Output the [X, Y] coordinate of the center of the cell containing the given text.  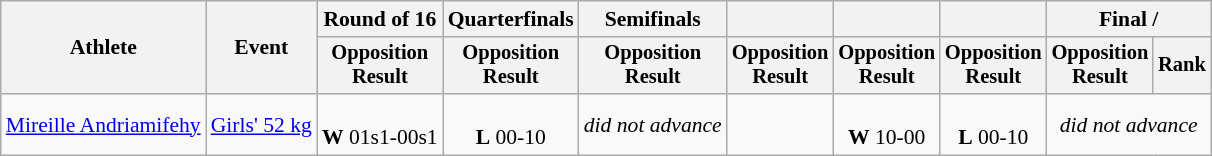
W 01s1-00s1 [380, 124]
Final / [1129, 19]
Event [262, 48]
Quarterfinals [511, 19]
Semifinals [653, 19]
W 10-00 [886, 124]
Athlete [104, 48]
Mireille Andriamifehy [104, 124]
Round of 16 [380, 19]
Rank [1182, 66]
Girls' 52 kg [262, 124]
